Pinpoint the cell where the given text exists, returning its (X, Y) midpoint coordinate. 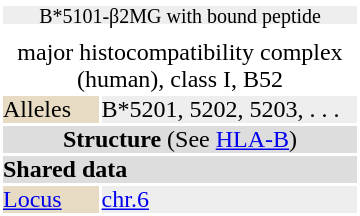
Shared data (180, 170)
B*5201, 5202, 5203, . . . (230, 110)
chr.6 (230, 200)
major histocompatibility complex (human), class I, B52 (180, 66)
Alleles (51, 110)
Locus (51, 200)
B*5101-β2MG with bound peptide (180, 15)
Structure (See HLA-B) (180, 140)
